Return [X, Y] of the center of cell containing provided text 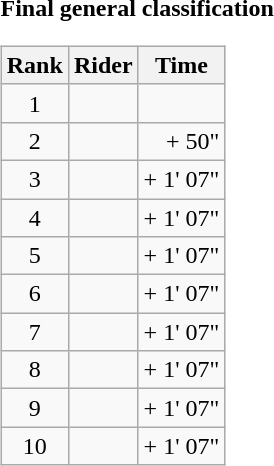
5 [34, 256]
3 [34, 179]
Rider [103, 65]
+ 50" [182, 141]
9 [34, 408]
7 [34, 332]
Rank [34, 65]
8 [34, 370]
4 [34, 217]
Time [182, 65]
10 [34, 446]
6 [34, 294]
1 [34, 103]
2 [34, 141]
